For the text-containing cell, return its midpoint in [X, Y] coordinate format. 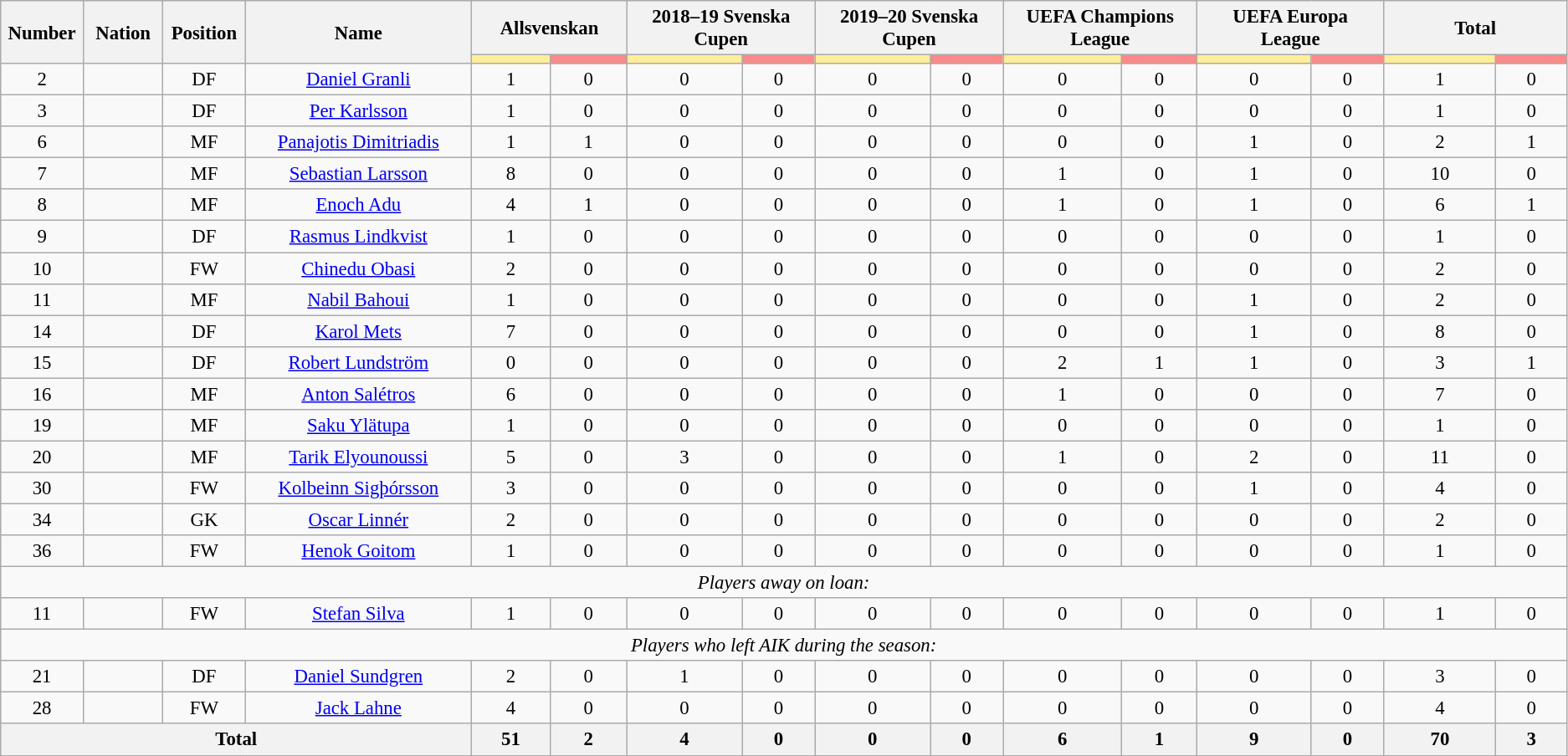
UEFA Europa League [1290, 28]
Daniel Granli [358, 79]
Allsvenskan [550, 28]
Rasmus Lindkvist [358, 237]
Robert Lundström [358, 362]
Players who left AIK during the season: [784, 646]
Nabil Bahoui [358, 299]
Tarik Elyounoussi [358, 457]
Stefan Silva [358, 614]
14 [42, 331]
2018–19 Svenska Cupen [721, 28]
Jack Lahne [358, 708]
Sebastian Larsson [358, 174]
16 [42, 394]
Oscar Linnér [358, 519]
30 [42, 488]
70 [1440, 740]
20 [42, 457]
Saku Ylätupa [358, 426]
2019–20 Svenska Cupen [909, 28]
21 [42, 677]
Players away on loan: [784, 583]
Kolbeinn Sigþórsson [358, 488]
34 [42, 519]
15 [42, 362]
36 [42, 551]
Name [358, 32]
28 [42, 708]
5 [510, 457]
GK [204, 519]
Chinedu Obasi [358, 268]
Number [42, 32]
Nation [122, 32]
UEFA Champions League [1100, 28]
19 [42, 426]
51 [510, 740]
Enoch Adu [358, 205]
Per Karlsson [358, 111]
Panajotis Dimitriadis [358, 142]
Henok Goitom [358, 551]
Karol Mets [358, 331]
Position [204, 32]
Anton Salétros [358, 394]
Daniel Sundgren [358, 677]
